From the cell containing the given text, extract its center point as (x, y) coordinate. 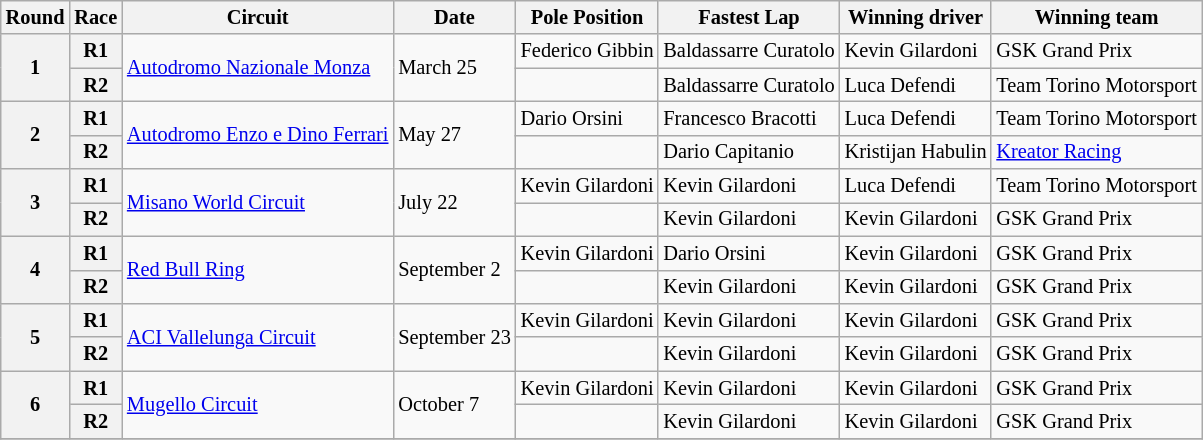
July 22 (454, 202)
May 27 (454, 134)
5 (36, 336)
4 (36, 270)
ACI Vallelunga Circuit (258, 336)
Winning driver (916, 17)
September 23 (454, 336)
Race (96, 17)
Francesco Bracotti (748, 118)
6 (36, 404)
Autodromo Enzo e Dino Ferrari (258, 134)
Round (36, 17)
Kristijan Habulin (916, 152)
Circuit (258, 17)
March 25 (454, 68)
Pole Position (588, 17)
Dario Capitanio (748, 152)
September 2 (454, 270)
3 (36, 202)
Kreator Racing (1096, 152)
2 (36, 134)
Fastest Lap (748, 17)
Mugello Circuit (258, 404)
Autodromo Nazionale Monza (258, 68)
1 (36, 68)
October 7 (454, 404)
Red Bull Ring (258, 270)
Misano World Circuit (258, 202)
Winning team (1096, 17)
Date (454, 17)
Federico Gibbin (588, 51)
